Detect which cell encompasses the target text, then output its [X, Y] center coordinate. 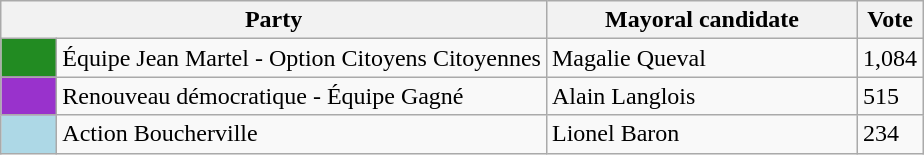
Alain Langlois [702, 96]
Renouveau démocratique - Équipe Gagné [302, 96]
515 [890, 96]
Party [274, 20]
Action Boucherville [302, 134]
Magalie Queval [702, 58]
Lionel Baron [702, 134]
1,084 [890, 58]
Mayoral candidate [702, 20]
234 [890, 134]
Équipe Jean Martel - Option Citoyens Citoyennes [302, 58]
Vote [890, 20]
